Output the (x, y) coordinate of the center of the cell containing the given text.  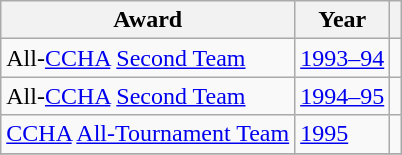
1994–95 (342, 96)
1995 (342, 134)
Year (342, 20)
CCHA All-Tournament Team (148, 134)
Award (148, 20)
1993–94 (342, 58)
